Return [x, y] of the center of cell containing provided text 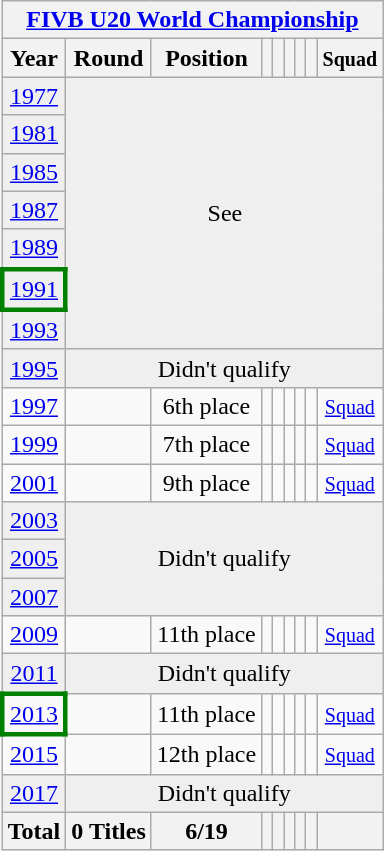
9th place [206, 483]
Round [109, 58]
2005 [34, 559]
2015 [34, 754]
Year [34, 58]
1989 [34, 249]
6th place [206, 406]
2017 [34, 793]
12th place [206, 754]
2011 [34, 674]
FIVB U20 World Championship [192, 20]
2013 [34, 714]
1981 [34, 134]
1985 [34, 172]
2007 [34, 597]
2001 [34, 483]
1987 [34, 210]
1991 [34, 290]
2003 [34, 521]
6/19 [206, 831]
See [224, 213]
1977 [34, 96]
1993 [34, 330]
1995 [34, 368]
Position [206, 58]
Total [34, 831]
1997 [34, 406]
1999 [34, 444]
7th place [206, 444]
0 Titles [109, 831]
2009 [34, 635]
